Scan for the cell matching the given text and deliver its [x, y] coordinate at center. 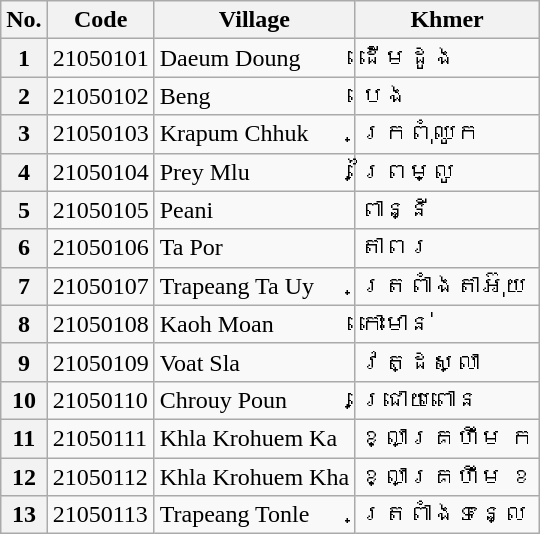
Beng [254, 96]
5 [24, 210]
Prey Mlu [254, 172]
Khla Krohuem Kha [254, 477]
21050104 [100, 172]
Krapum Chhuk [254, 134]
ជ្រោយពោន [448, 400]
ពាន្នី [448, 210]
ត្រពាំងតាអ៊ុយ [448, 286]
21050103 [100, 134]
Khmer [448, 20]
Code [100, 20]
1 [24, 58]
21050111 [100, 438]
21050110 [100, 400]
កោះមាន់ [448, 324]
Ta Por [254, 248]
4 [24, 172]
Village [254, 20]
9 [24, 362]
21050101 [100, 58]
Kaoh Moan [254, 324]
Daeum Doung [254, 58]
ដើមដូង [448, 58]
ខ្លាគ្រហឹម ក [448, 438]
ព្រៃម្លូ [448, 172]
No. [24, 20]
ត្រពាំងទន្លេ [448, 515]
តាពរ [448, 248]
21050106 [100, 248]
ខ្លាគ្រហឹម ខ [448, 477]
8 [24, 324]
21050105 [100, 210]
3 [24, 134]
7 [24, 286]
21050107 [100, 286]
2 [24, 96]
11 [24, 438]
បេង [448, 96]
13 [24, 515]
21050112 [100, 477]
12 [24, 477]
21050109 [100, 362]
21050108 [100, 324]
Chrouy Poun [254, 400]
Trapeang Ta Uy [254, 286]
6 [24, 248]
21050102 [100, 96]
វត្ដស្លា [448, 362]
10 [24, 400]
Voat Sla [254, 362]
Khla Krohuem Ka [254, 438]
ក្រពុំឈូក [448, 134]
21050113 [100, 515]
Peani [254, 210]
Trapeang Tonle [254, 515]
